For the text-containing cell, return its midpoint in (x, y) coordinate format. 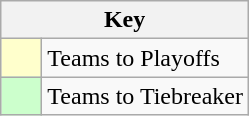
Teams to Playoffs (146, 58)
Teams to Tiebreaker (146, 96)
Key (125, 20)
